For the text-containing cell, return its midpoint in (X, Y) coordinate format. 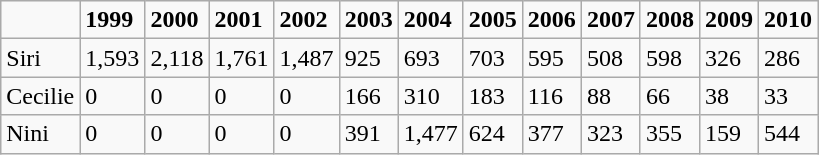
2001 (242, 20)
703 (492, 58)
2008 (670, 20)
38 (730, 96)
2009 (730, 20)
598 (670, 58)
2003 (368, 20)
323 (610, 134)
183 (492, 96)
2002 (306, 20)
693 (430, 58)
2,118 (177, 58)
1,593 (112, 58)
116 (552, 96)
Siri (40, 58)
159 (730, 134)
2000 (177, 20)
377 (552, 134)
595 (552, 58)
2006 (552, 20)
Nini (40, 134)
1,477 (430, 134)
1,487 (306, 58)
88 (610, 96)
508 (610, 58)
Cecilie (40, 96)
66 (670, 96)
355 (670, 134)
2004 (430, 20)
310 (430, 96)
1,761 (242, 58)
544 (788, 134)
33 (788, 96)
925 (368, 58)
326 (730, 58)
286 (788, 58)
2005 (492, 20)
624 (492, 134)
166 (368, 96)
1999 (112, 20)
2010 (788, 20)
391 (368, 134)
2007 (610, 20)
